Identify which cell holds the provided text, then report its (x, y) central coordinate. 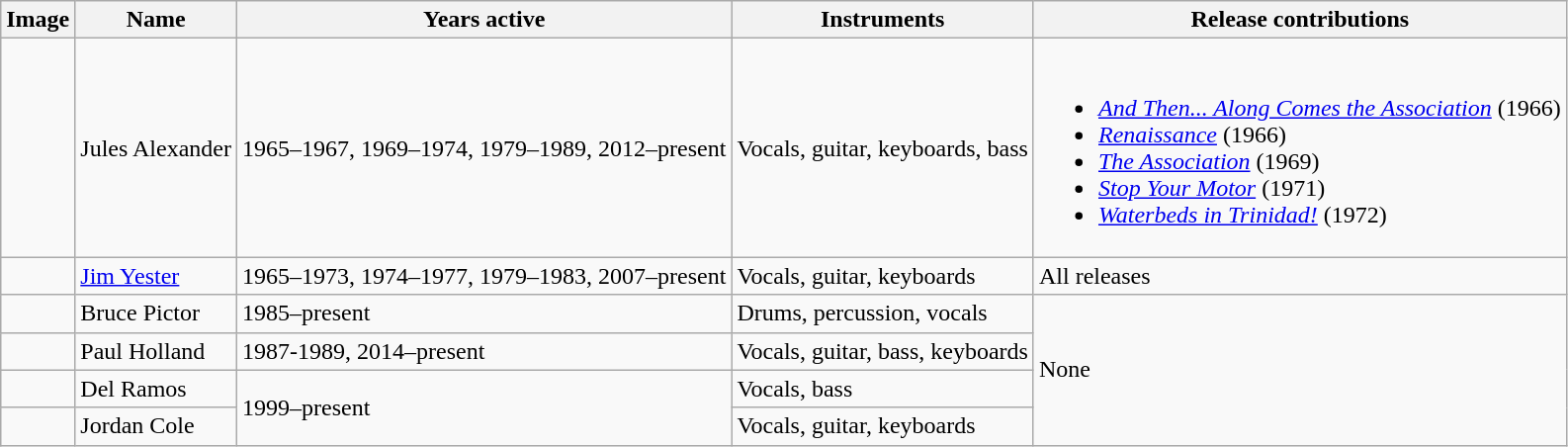
Vocals, guitar, keyboards, bass (883, 148)
1999–present (483, 407)
1987-1989, 2014–present (483, 351)
Jordan Cole (156, 426)
Del Ramos (156, 389)
Name (156, 20)
Jim Yester (156, 276)
All releases (1299, 276)
And Then... Along Comes the Association (1966)Renaissance (1966)The Association (1969)Stop Your Motor (1971)Waterbeds in Trinidad! (1972) (1299, 148)
1965–1967, 1969–1974, 1979–1989, 2012–present (483, 148)
1965–1973, 1974–1977, 1979–1983, 2007–present (483, 276)
Instruments (883, 20)
Vocals, guitar, bass, keyboards (883, 351)
Years active (483, 20)
Image (38, 20)
None (1299, 370)
Bruce Pictor (156, 313)
Vocals, bass (883, 389)
1985–present (483, 313)
Drums, percussion, vocals (883, 313)
Release contributions (1299, 20)
Jules Alexander (156, 148)
Paul Holland (156, 351)
